Output the (X, Y) coordinate of the center of the cell containing the given text.  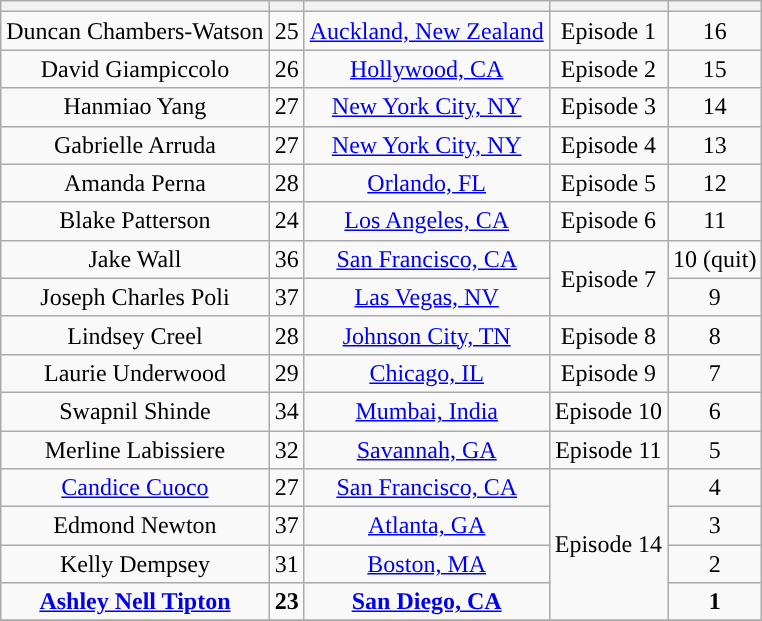
Chicago, IL (426, 373)
Episode 11 (608, 449)
Episode 2 (608, 69)
Episode 10 (608, 411)
Episode 3 (608, 107)
Savannah, GA (426, 449)
Merline Labissiere (135, 449)
13 (715, 145)
25 (286, 31)
31 (286, 564)
24 (286, 221)
7 (715, 373)
Swapnil Shinde (135, 411)
Kelly Dempsey (135, 564)
16 (715, 31)
4 (715, 488)
6 (715, 411)
Candice Cuoco (135, 488)
5 (715, 449)
Mumbai, India (426, 411)
34 (286, 411)
Edmond Newton (135, 526)
29 (286, 373)
Episode 5 (608, 183)
Hollywood, CA (426, 69)
Jake Wall (135, 259)
14 (715, 107)
2 (715, 564)
11 (715, 221)
Episode 9 (608, 373)
36 (286, 259)
Lindsey Creel (135, 335)
26 (286, 69)
Blake Patterson (135, 221)
Episode 8 (608, 335)
23 (286, 602)
Episode 1 (608, 31)
Episode 14 (608, 545)
Los Angeles, CA (426, 221)
Ashley Nell Tipton (135, 602)
Episode 7 (608, 278)
Atlanta, GA (426, 526)
9 (715, 297)
Hanmiao Yang (135, 107)
David Giampiccolo (135, 69)
Joseph Charles Poli (135, 297)
Amanda Perna (135, 183)
8 (715, 335)
Orlando, FL (426, 183)
3 (715, 526)
1 (715, 602)
Episode 6 (608, 221)
Episode 4 (608, 145)
Duncan Chambers-Watson (135, 31)
Laurie Underwood (135, 373)
Auckland, New Zealand (426, 31)
San Diego, CA (426, 602)
15 (715, 69)
Johnson City, TN (426, 335)
10 (quit) (715, 259)
32 (286, 449)
Boston, MA (426, 564)
Las Vegas, NV (426, 297)
12 (715, 183)
Gabrielle Arruda (135, 145)
